For the text-containing cell, return its midpoint in (X, Y) coordinate format. 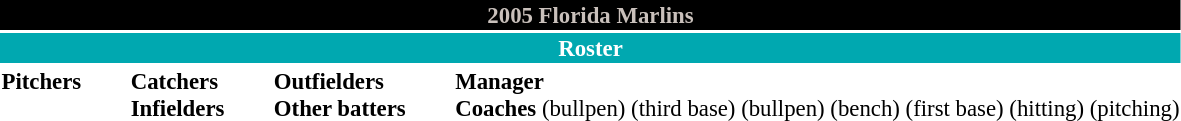
Roster (590, 48)
2005 Florida Marlins (590, 15)
